Provide the [X, Y] coordinate of the cell's center where the given text is located.  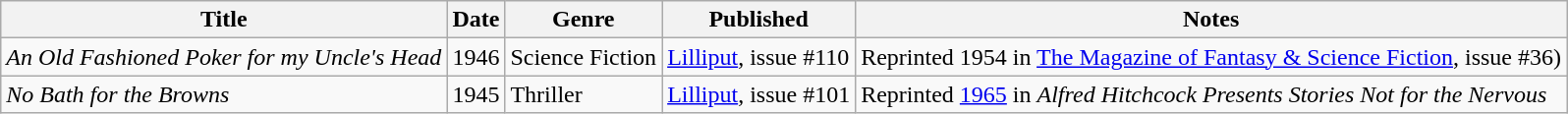
An Old Fashioned Poker for my Uncle's Head [224, 57]
Reprinted 1965 in Alfred Hitchcock Presents Stories Not for the Nervous [1211, 94]
Thriller [584, 94]
Reprinted 1954 in The Magazine of Fantasy & Science Fiction, issue #36) [1211, 57]
Title [224, 20]
Published [758, 20]
Genre [584, 20]
Date [476, 20]
1945 [476, 94]
Science Fiction [584, 57]
Notes [1211, 20]
1946 [476, 57]
Lilliput, issue #101 [758, 94]
Lilliput, issue #110 [758, 57]
No Bath for the Browns [224, 94]
